Determine the (X, Y) coordinate at the center of the cell enclosing the given text.  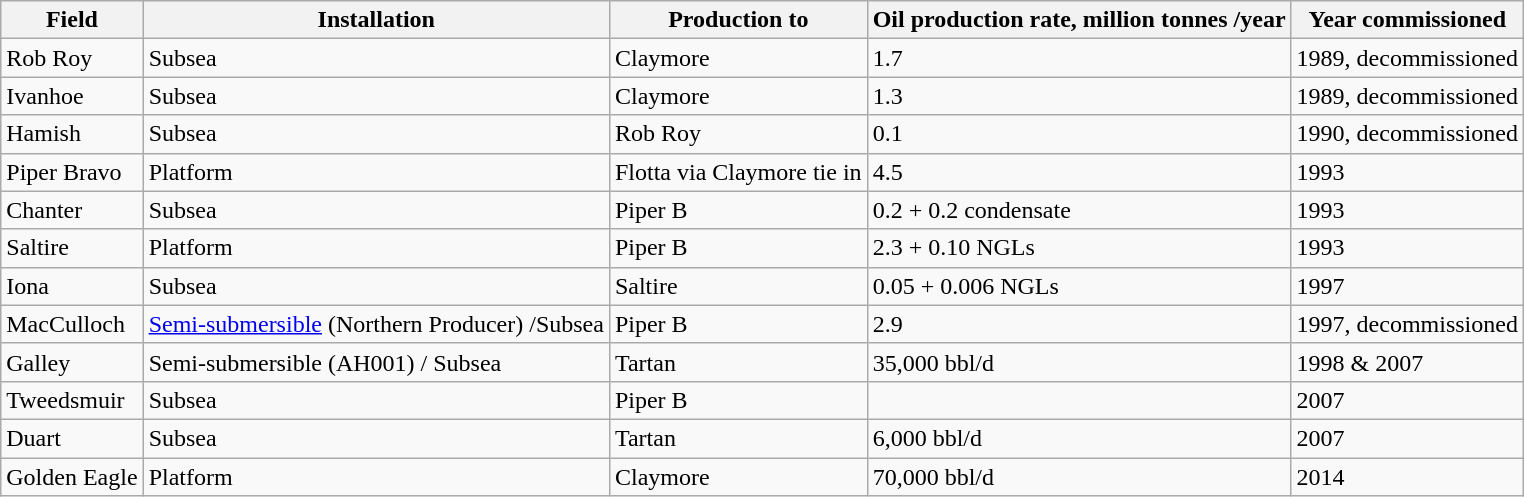
Semi-submersible (Northern Producer) /Subsea (376, 324)
1.7 (1079, 58)
1.3 (1079, 96)
1990, decommissioned (1407, 134)
6,000 bbl/d (1079, 438)
0.1 (1079, 134)
1998 & 2007 (1407, 362)
2.3 + 0.10 NGLs (1079, 248)
Oil production rate, million tonnes /year (1079, 20)
1997 (1407, 286)
0.05 + 0.006 NGLs (1079, 286)
Production to (738, 20)
1997, decommissioned (1407, 324)
Piper Bravo (72, 172)
70,000 bbl/d (1079, 477)
Field (72, 20)
2014 (1407, 477)
Tweedsmuir (72, 400)
2.9 (1079, 324)
Semi-submersible (AH001) / Subsea (376, 362)
Galley (72, 362)
Chanter (72, 210)
MacCulloch (72, 324)
0.2 + 0.2 condensate (1079, 210)
Year commissioned (1407, 20)
Iona (72, 286)
Duart (72, 438)
Ivanhoe (72, 96)
Golden Eagle (72, 477)
Flotta via Claymore tie in (738, 172)
35,000 bbl/d (1079, 362)
Installation (376, 20)
4.5 (1079, 172)
Hamish (72, 134)
